Find where the given text appears and provide that cell's center as [X, Y] coordinate. 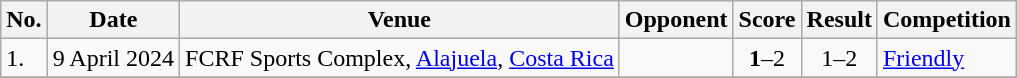
Friendly [946, 58]
9 April 2024 [113, 58]
Result [839, 20]
Competition [946, 20]
Opponent [676, 20]
Venue [400, 20]
FCRF Sports Complex, Alajuela, Costa Rica [400, 58]
Date [113, 20]
Score [767, 20]
No. [24, 20]
1. [24, 58]
